Search for the cell housing the specified text and yield its (x, y) center coordinate. 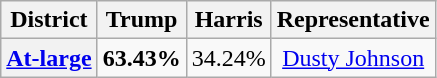
District (49, 20)
Representative (353, 20)
34.24% (228, 58)
Dusty Johnson (353, 58)
At-large (49, 58)
Trump (142, 20)
63.43% (142, 58)
Harris (228, 20)
